Pinpoint the cell where the given text exists, returning its (x, y) midpoint coordinate. 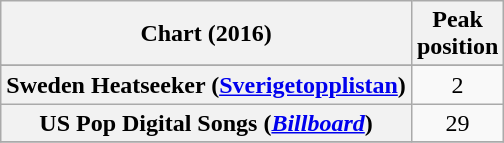
Chart (2016) (206, 34)
2 (457, 85)
Sweden Heatseeker (Sverigetopplistan) (206, 85)
US Pop Digital Songs (Billboard) (206, 123)
29 (457, 123)
Peak position (457, 34)
